For the text-containing cell, return its midpoint in (X, Y) coordinate format. 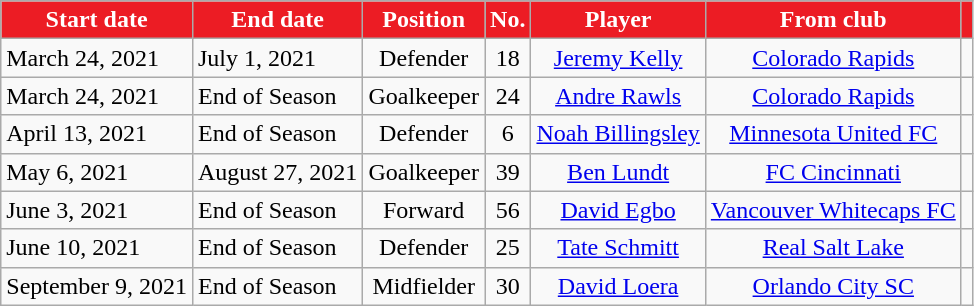
25 (508, 248)
18 (508, 58)
September 9, 2021 (97, 286)
Jeremy Kelly (618, 58)
Noah Billingsley (618, 134)
Minnesota United FC (833, 134)
30 (508, 286)
Orlando City SC (833, 286)
FC Cincinnati (833, 172)
David Egbo (618, 210)
Forward (424, 210)
June 3, 2021 (97, 210)
Real Salt Lake (833, 248)
24 (508, 96)
May 6, 2021 (97, 172)
Ben Lundt (618, 172)
Player (618, 20)
David Loera (618, 286)
July 1, 2021 (277, 58)
Start date (97, 20)
June 10, 2021 (97, 248)
Tate Schmitt (618, 248)
April 13, 2021 (97, 134)
No. (508, 20)
August 27, 2021 (277, 172)
56 (508, 210)
Position (424, 20)
Andre Rawls (618, 96)
From club (833, 20)
39 (508, 172)
Midfielder (424, 286)
Vancouver Whitecaps FC (833, 210)
End date (277, 20)
6 (508, 134)
